Search for the cell housing the specified text and yield its [X, Y] center coordinate. 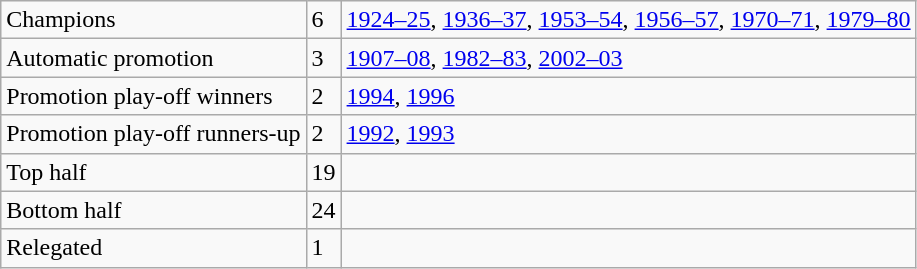
Promotion play-off winners [154, 96]
Automatic promotion [154, 58]
1924–25, 1936–37, 1953–54, 1956–57, 1970–71, 1979–80 [628, 20]
Top half [154, 172]
1907–08, 1982–83, 2002–03 [628, 58]
1994, 1996 [628, 96]
24 [324, 210]
Promotion play-off runners-up [154, 134]
1 [324, 248]
3 [324, 58]
Champions [154, 20]
19 [324, 172]
Relegated [154, 248]
Bottom half [154, 210]
1992, 1993 [628, 134]
6 [324, 20]
